From the cell containing the given text, extract its center point as (x, y) coordinate. 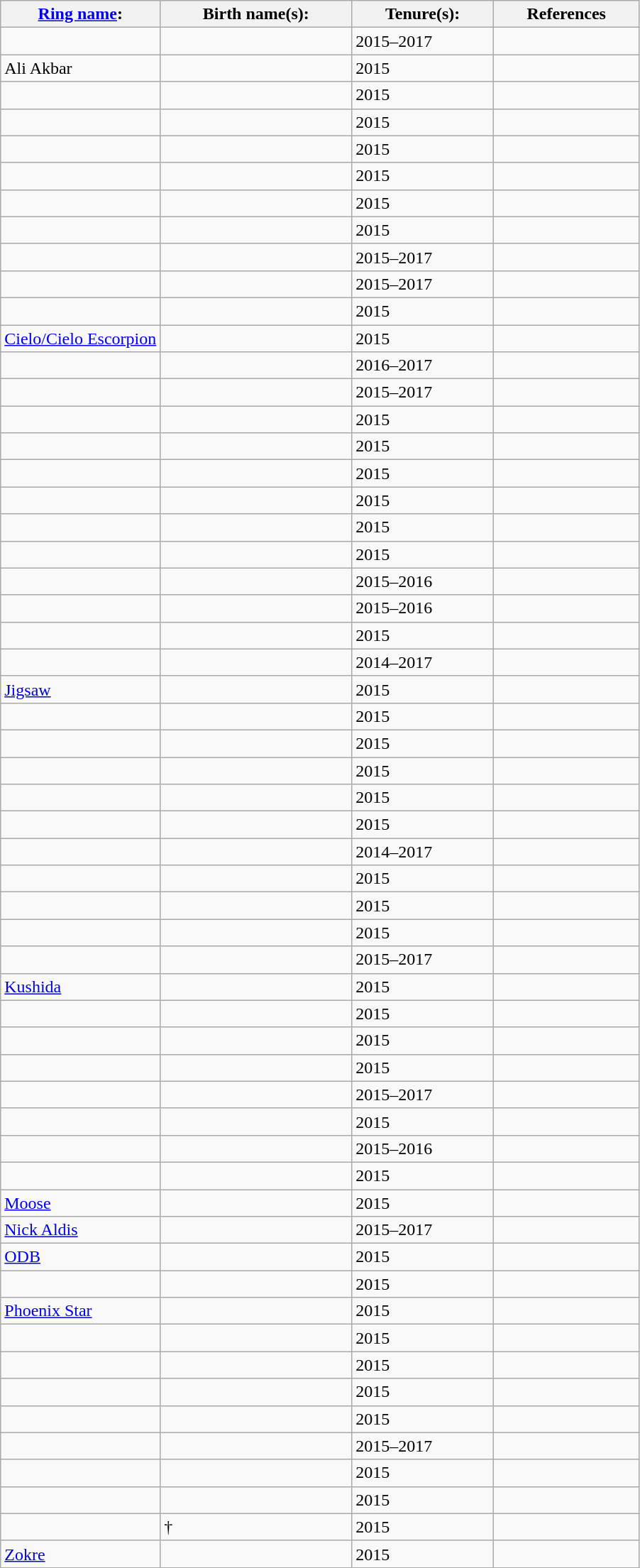
Cielo/Cielo Escorpion (81, 339)
References (566, 14)
Nick Aldis (81, 1230)
Ali Akbar (81, 68)
Zokre (81, 1554)
ODB (81, 1257)
2016–2017 (423, 366)
Phoenix Star (81, 1311)
Jigsaw (81, 689)
Birth name(s): (256, 14)
† (256, 1527)
Ring name: (81, 14)
Tenure(s): (423, 14)
Kushida (81, 987)
Moose (81, 1203)
